Locate the cell with the specified text and output its (X, Y) center coordinate. 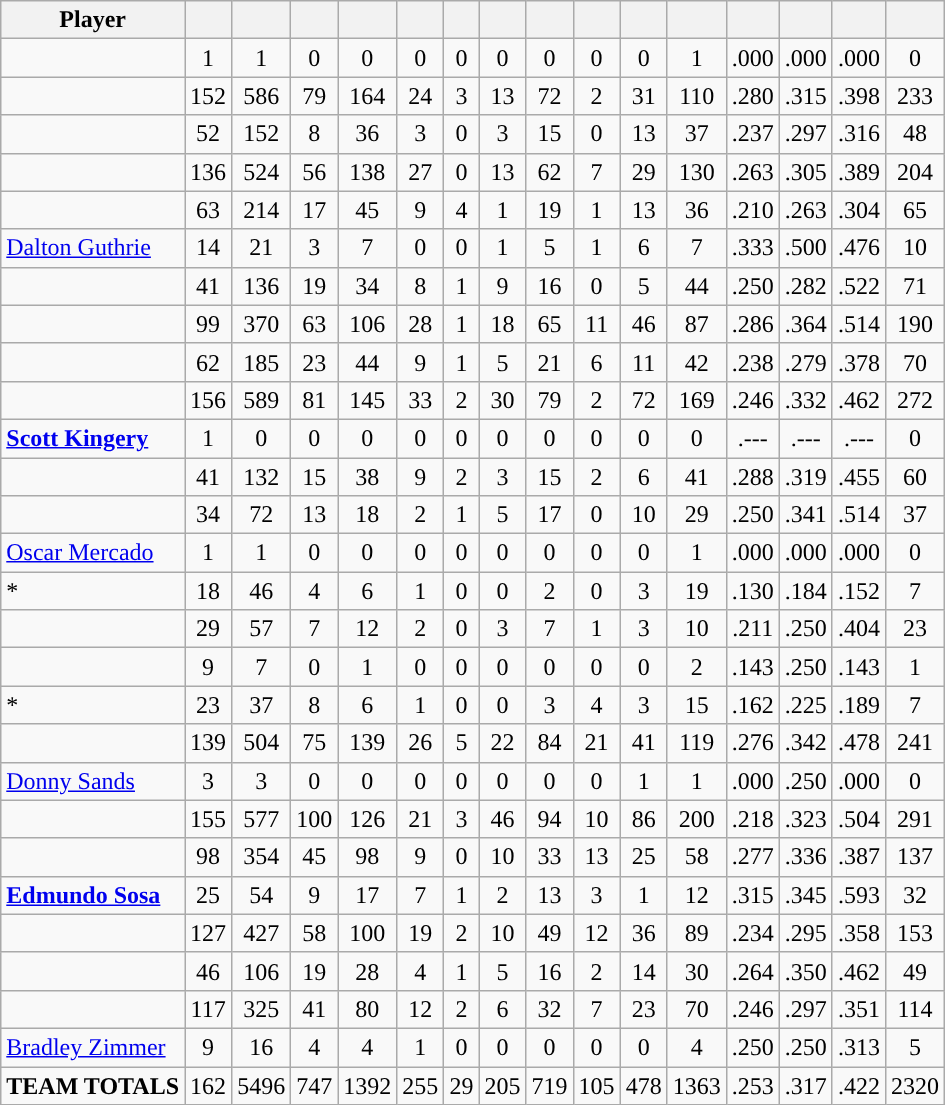
.317 (806, 1085)
1363 (696, 1085)
.323 (806, 819)
241 (914, 743)
205 (502, 1085)
.225 (806, 705)
84 (550, 743)
80 (368, 1009)
Player (93, 20)
99 (208, 324)
.358 (858, 933)
.336 (806, 857)
233 (914, 96)
.378 (858, 362)
.313 (858, 1047)
110 (696, 96)
153 (914, 933)
.295 (806, 933)
.280 (752, 96)
Edmundo Sosa (93, 895)
.234 (752, 933)
185 (262, 362)
325 (262, 1009)
.387 (858, 857)
138 (368, 172)
.288 (752, 477)
.152 (858, 591)
291 (914, 819)
589 (262, 400)
56 (314, 172)
31 (644, 96)
204 (914, 172)
.478 (858, 743)
119 (696, 743)
145 (368, 400)
.276 (752, 743)
.264 (752, 971)
156 (208, 400)
354 (262, 857)
60 (914, 477)
54 (262, 895)
89 (696, 933)
127 (208, 933)
.364 (806, 324)
164 (368, 96)
162 (208, 1085)
427 (262, 933)
Scott Kingery (93, 438)
478 (644, 1085)
272 (914, 400)
.184 (806, 591)
.316 (858, 134)
TEAM TOTALS (93, 1085)
200 (696, 819)
27 (420, 172)
132 (262, 477)
524 (262, 172)
.500 (806, 248)
.404 (858, 629)
71 (914, 286)
.286 (752, 324)
.253 (752, 1085)
586 (262, 96)
.162 (752, 705)
719 (550, 1085)
.238 (752, 362)
Dalton Guthrie (93, 248)
1392 (368, 1085)
.279 (806, 362)
.389 (858, 172)
190 (914, 324)
57 (262, 629)
.522 (858, 286)
.342 (806, 743)
2320 (914, 1085)
.319 (806, 477)
48 (914, 134)
370 (262, 324)
24 (420, 96)
42 (696, 362)
.218 (752, 819)
87 (696, 324)
94 (550, 819)
117 (208, 1009)
577 (262, 819)
.351 (858, 1009)
5496 (262, 1085)
.237 (752, 134)
214 (262, 210)
.345 (806, 895)
.422 (858, 1085)
22 (502, 743)
255 (420, 1085)
52 (208, 134)
26 (420, 743)
.398 (858, 96)
Donny Sands (93, 781)
75 (314, 743)
.277 (752, 857)
504 (262, 743)
.332 (806, 400)
.333 (752, 248)
.211 (752, 629)
.130 (752, 591)
.504 (858, 819)
169 (696, 400)
130 (696, 172)
.593 (858, 895)
81 (314, 400)
.305 (806, 172)
.350 (806, 971)
105 (596, 1085)
.282 (806, 286)
Bradley Zimmer (93, 1047)
.304 (858, 210)
155 (208, 819)
747 (314, 1085)
114 (914, 1009)
.210 (752, 210)
137 (914, 857)
.476 (858, 248)
.341 (806, 515)
.189 (858, 705)
Oscar Mercado (93, 553)
126 (368, 819)
86 (644, 819)
38 (368, 477)
.455 (858, 477)
